Identify which cell holds the provided text, then report its (x, y) central coordinate. 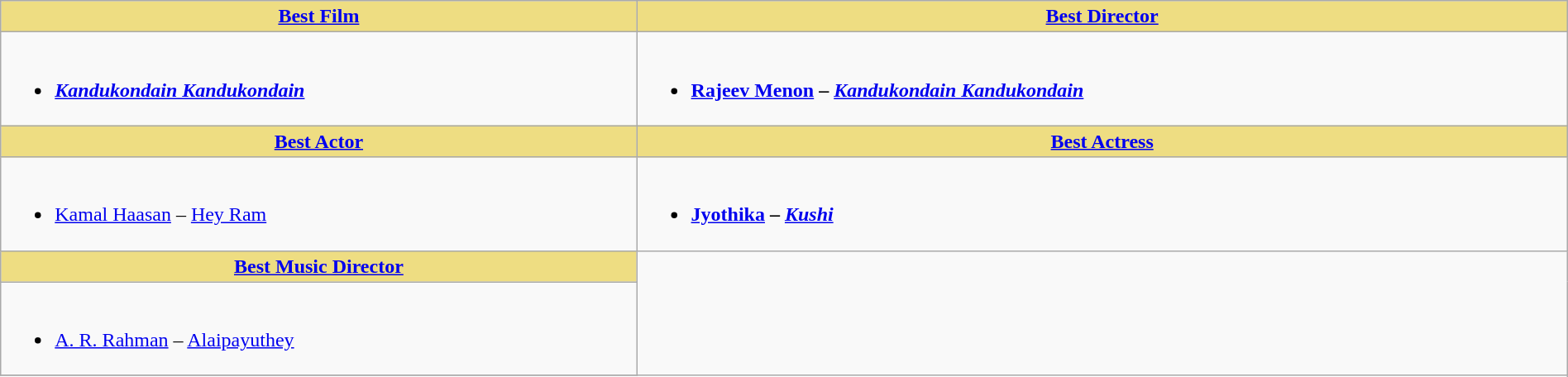
Best Director (1102, 17)
Kamal Haasan – Hey Ram (319, 203)
Rajeev Menon – Kandukondain Kandukondain (1102, 79)
Jyothika – Kushi (1102, 203)
A. R. Rahman – Alaipayuthey (319, 329)
Best Film (319, 17)
Best Actress (1102, 141)
Best Actor (319, 141)
Best Music Director (319, 266)
Kandukondain Kandukondain (319, 79)
